Provide the [X, Y] coordinate of the cell's center where the given text is located.  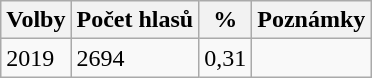
Počet hlasů [135, 20]
Poznámky [312, 20]
% [226, 20]
2019 [36, 58]
Volby [36, 20]
2694 [135, 58]
0,31 [226, 58]
